Search for the cell housing the specified text and yield its [x, y] center coordinate. 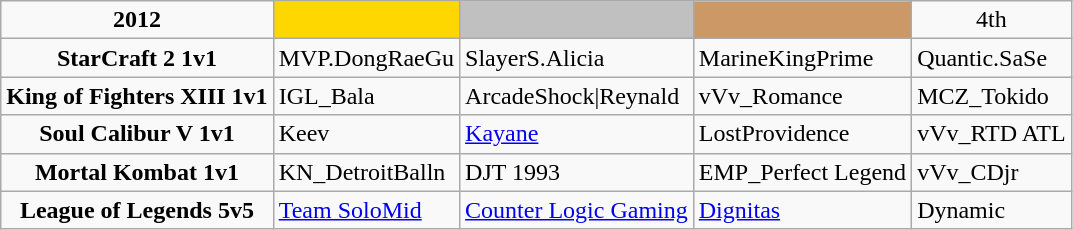
Mortal Kombat 1v1 [137, 172]
vVv_CDjr [992, 172]
Keev [366, 134]
Kayane [577, 134]
Counter Logic Gaming [577, 210]
League of Legends 5v5 [137, 210]
KN_DetroitBalln [366, 172]
ArcadeShock|Reynald [577, 96]
King of Fighters XIII 1v1 [137, 96]
MarineKingPrime [802, 58]
MCZ_Tokido [992, 96]
vVv_Romance [802, 96]
Dynamic [992, 210]
StarCraft 2 1v1 [137, 58]
IGL_Bala [366, 96]
4th [992, 20]
Dignitas [802, 210]
vVv_RTD ATL [992, 134]
DJT 1993 [577, 172]
SlayerS.Alicia [577, 58]
2012 [137, 20]
Team SoloMid [366, 210]
LostProvidence [802, 134]
MVP.DongRaeGu [366, 58]
Soul Calibur V 1v1 [137, 134]
EMP_Perfect Legend [802, 172]
Quantic.SaSe [992, 58]
